Capture the cell that displays the provided text and extract its [X, Y] central coordinate. 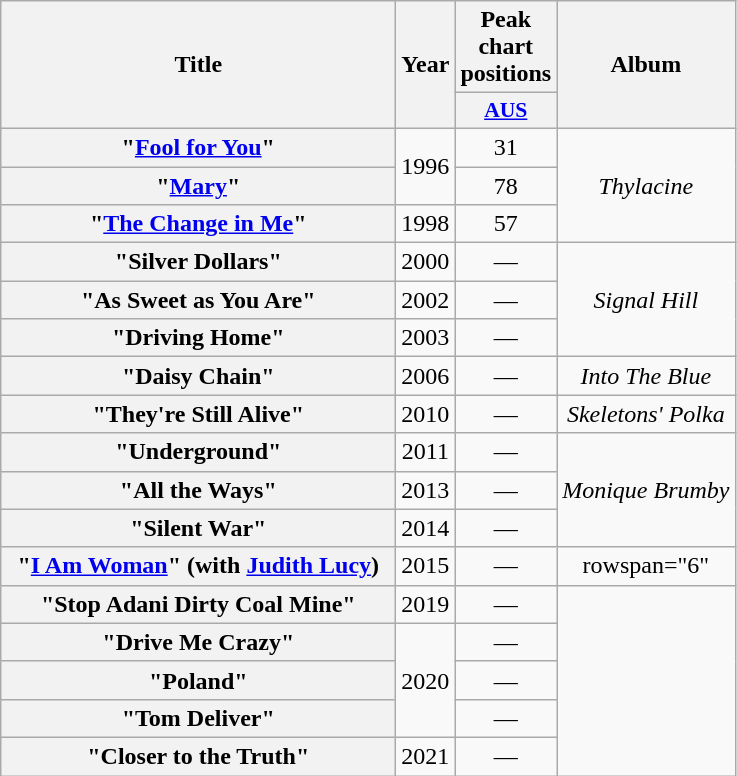
2000 [426, 262]
2010 [426, 414]
2014 [426, 528]
2011 [426, 452]
"Driving Home" [198, 338]
rowspan="6" [646, 566]
AUS [506, 111]
2006 [426, 376]
"They're Still Alive" [198, 414]
"Fool for You" [198, 147]
"Tom Deliver" [198, 718]
"I Am Woman" (with Judith Lucy) [198, 566]
"Stop Adani Dirty Coal Mine" [198, 604]
Album [646, 65]
"The Change in Me" [198, 224]
1996 [426, 166]
"As Sweet as You Are" [198, 300]
"Underground" [198, 452]
Thylacine [646, 185]
"Silver Dollars" [198, 262]
"Poland" [198, 680]
"All the Ways" [198, 490]
1998 [426, 224]
Title [198, 65]
Monique Brumby [646, 490]
2003 [426, 338]
Signal Hill [646, 300]
31 [506, 147]
Skeletons' Polka [646, 414]
"Silent War" [198, 528]
2020 [426, 680]
2015 [426, 566]
"Drive Me Crazy" [198, 642]
"Mary" [198, 185]
57 [506, 224]
Into The Blue [646, 376]
Year [426, 65]
2021 [426, 756]
2013 [426, 490]
2019 [426, 604]
78 [506, 185]
"Closer to the Truth" [198, 756]
"Daisy Chain" [198, 376]
Peak chart positions [506, 47]
2002 [426, 300]
